Extract the (X, Y) coordinate from the center of the cell holding the provided text.  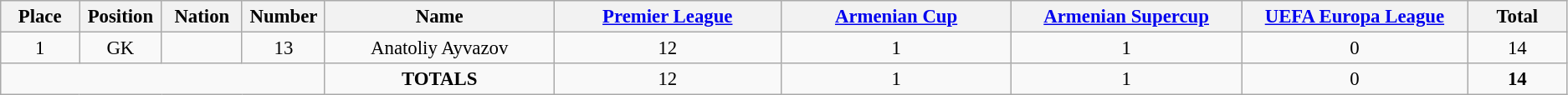
Premier League (668, 17)
Name (439, 17)
Nation (202, 17)
Armenian Cup (897, 17)
TOTALS (439, 79)
GK (120, 48)
Place (40, 17)
Armenian Supercup (1126, 17)
Anatoliy Ayvazov (439, 48)
Total (1517, 17)
13 (283, 48)
Position (120, 17)
UEFA Europa League (1355, 17)
Number (283, 17)
